Search for the cell housing the specified text and yield its [X, Y] center coordinate. 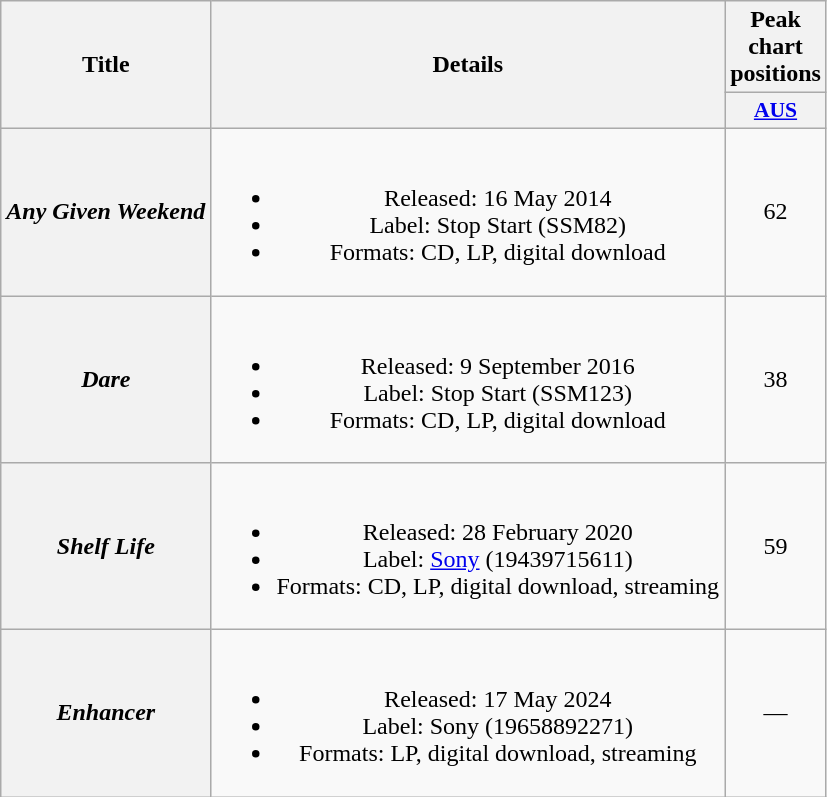
— [776, 714]
Enhancer [106, 714]
59 [776, 546]
AUS [776, 111]
Details [468, 65]
62 [776, 212]
Any Given Weekend [106, 212]
Released: 16 May 2014Label: Stop Start (SSM82)Formats: CD, LP, digital download [468, 212]
Shelf Life [106, 546]
Peak chart positions [776, 47]
Dare [106, 380]
Released: 17 May 2024Label: Sony (19658892271)Formats: LP, digital download, streaming [468, 714]
38 [776, 380]
Released: 28 February 2020Label: Sony (19439715611)Formats: CD, LP, digital download, streaming [468, 546]
Title [106, 65]
Released: 9 September 2016Label: Stop Start (SSM123)Formats: CD, LP, digital download [468, 380]
